Extract the (X, Y) coordinate from the center of the cell holding the provided text.  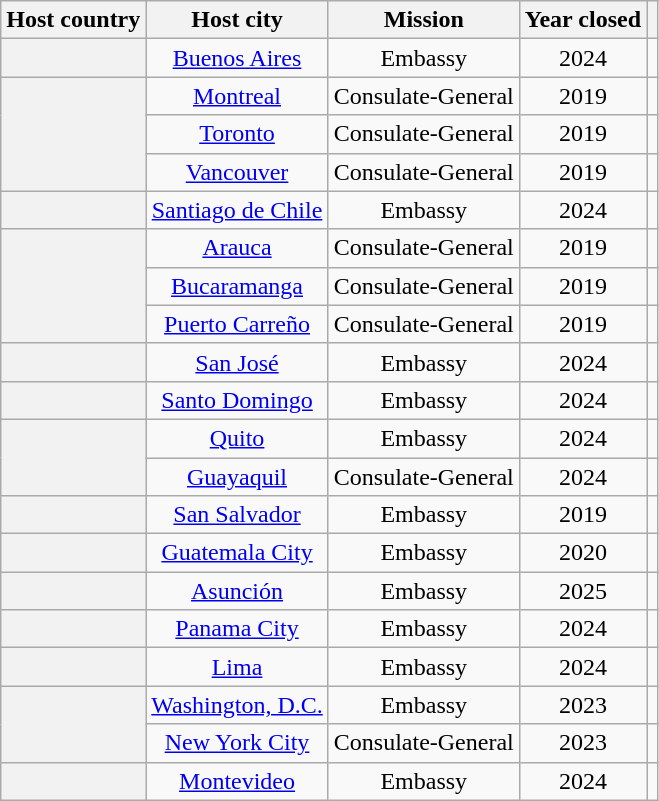
Host country (74, 20)
San Salvador (237, 515)
Santo Domingo (237, 400)
Vancouver (237, 172)
San José (237, 362)
2020 (582, 553)
Guayaquil (237, 477)
Washington, D.C. (237, 705)
Puerto Carreño (237, 324)
Mission (424, 20)
Panama City (237, 629)
Toronto (237, 134)
Host city (237, 20)
Year closed (582, 20)
2025 (582, 591)
Lima (237, 667)
Bucaramanga (237, 286)
Guatemala City (237, 553)
Buenos Aires (237, 58)
Asunción (237, 591)
New York City (237, 743)
Montevideo (237, 781)
Santiago de Chile (237, 210)
Arauca (237, 248)
Quito (237, 438)
Montreal (237, 96)
